From the cell containing the given text, extract its center point as (x, y) coordinate. 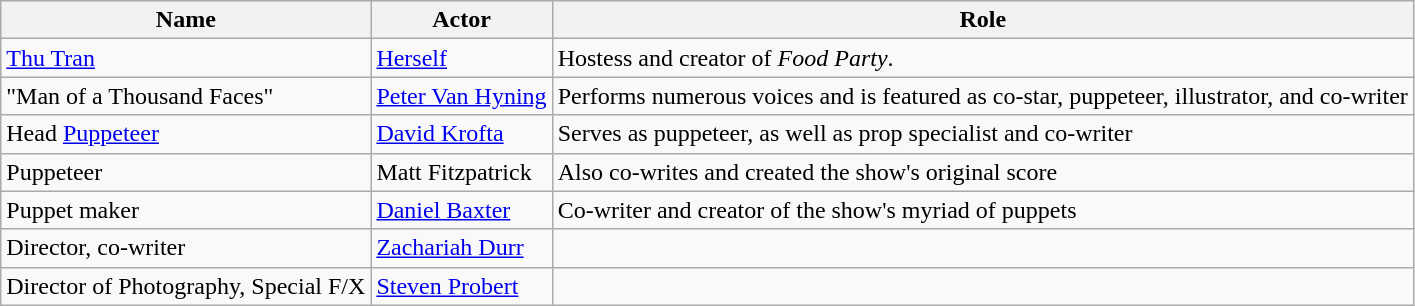
Also co-writes and created the show's original score (982, 172)
Puppet maker (186, 210)
Role (982, 20)
Serves as puppeteer, as well as prop specialist and co-writer (982, 134)
Herself (462, 58)
Co-writer and creator of the show's myriad of puppets (982, 210)
David Krofta (462, 134)
Peter Van Hyning (462, 96)
Director of Photography, Special F/X (186, 286)
Steven Probert (462, 286)
Actor (462, 20)
Thu Tran (186, 58)
Matt Fitzpatrick (462, 172)
Performs numerous voices and is featured as co-star, puppeteer, illustrator, and co-writer (982, 96)
Name (186, 20)
"Man of a Thousand Faces" (186, 96)
Head Puppeteer (186, 134)
Puppeteer (186, 172)
Daniel Baxter (462, 210)
Hostess and creator of Food Party. (982, 58)
Director, co-writer (186, 248)
Zachariah Durr (462, 248)
